Return (x, y) of the center of cell containing provided text 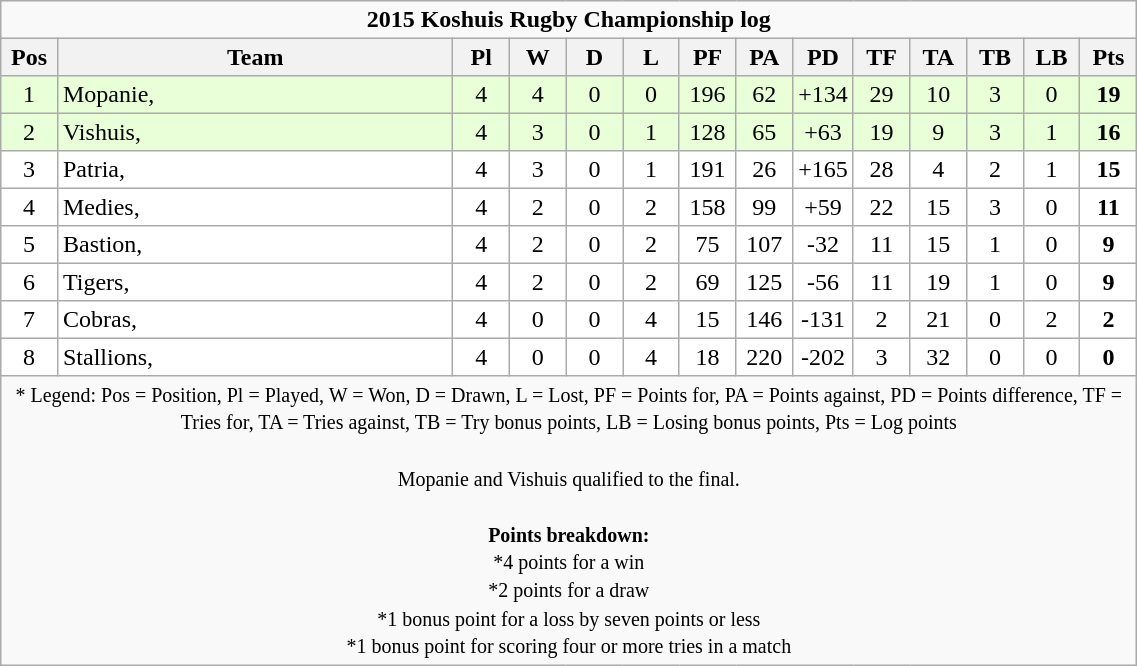
W (538, 56)
146 (764, 318)
158 (708, 206)
+59 (824, 206)
32 (938, 356)
196 (708, 94)
PD (824, 56)
65 (764, 132)
-131 (824, 318)
Pts (1108, 56)
29 (882, 94)
128 (708, 132)
8 (30, 356)
Cobras, (254, 318)
TF (882, 56)
L (652, 56)
125 (764, 282)
-32 (824, 244)
TB (996, 56)
Stallions, (254, 356)
69 (708, 282)
Tigers, (254, 282)
16 (1108, 132)
Team (254, 56)
191 (708, 170)
21 (938, 318)
D (594, 56)
-56 (824, 282)
+134 (824, 94)
18 (708, 356)
28 (882, 170)
-202 (824, 356)
Bastion, (254, 244)
Vishuis, (254, 132)
TA (938, 56)
99 (764, 206)
220 (764, 356)
PF (708, 56)
5 (30, 244)
PA (764, 56)
107 (764, 244)
Pos (30, 56)
6 (30, 282)
26 (764, 170)
2015 Koshuis Rugby Championship log (569, 20)
+63 (824, 132)
75 (708, 244)
22 (882, 206)
10 (938, 94)
LB (1052, 56)
62 (764, 94)
7 (30, 318)
Medies, (254, 206)
Mopanie, (254, 94)
+165 (824, 170)
Pl (482, 56)
Patria, (254, 170)
